Locate the cell with the specified text and output its (X, Y) center coordinate. 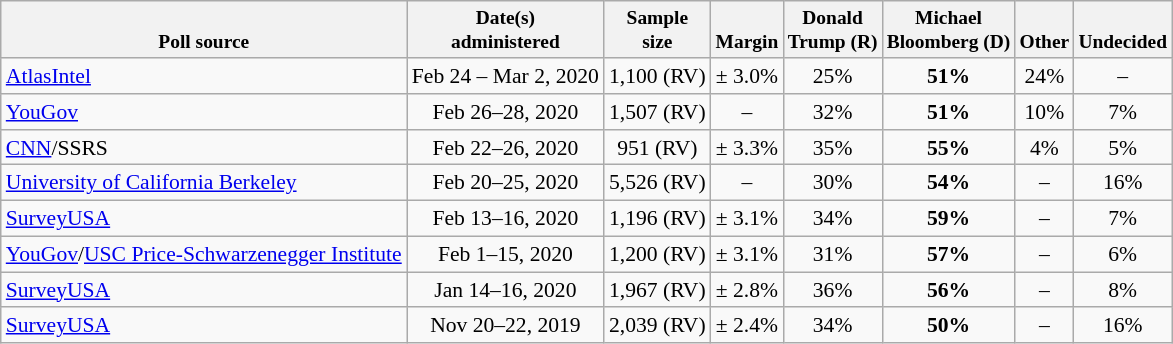
59% (948, 219)
36% (832, 290)
± 2.4% (747, 326)
31% (832, 254)
25% (832, 76)
1,507 (RV) (658, 112)
University of California Berkeley (204, 183)
Margin (747, 30)
8% (1123, 290)
± 2.8% (747, 290)
YouGov (204, 112)
951 (RV) (658, 148)
Feb 1–15, 2020 (506, 254)
6% (1123, 254)
DonaldTrump (R) (832, 30)
55% (948, 148)
Poll source (204, 30)
10% (1044, 112)
Undecided (1123, 30)
5,526 (RV) (658, 183)
30% (832, 183)
24% (1044, 76)
56% (948, 290)
± 3.0% (747, 76)
Samplesize (658, 30)
1,100 (RV) (658, 76)
32% (832, 112)
YouGov/USC Price-Schwarzenegger Institute (204, 254)
54% (948, 183)
Feb 13–16, 2020 (506, 219)
Date(s)administered (506, 30)
1,196 (RV) (658, 219)
1,200 (RV) (658, 254)
CNN/SSRS (204, 148)
AtlasIntel (204, 76)
Jan 14–16, 2020 (506, 290)
Feb 22–26, 2020 (506, 148)
5% (1123, 148)
± 3.3% (747, 148)
35% (832, 148)
Feb 20–25, 2020 (506, 183)
4% (1044, 148)
2,039 (RV) (658, 326)
50% (948, 326)
Feb 26–28, 2020 (506, 112)
57% (948, 254)
Feb 24 – Mar 2, 2020 (506, 76)
MichaelBloomberg (D) (948, 30)
Other (1044, 30)
Nov 20–22, 2019 (506, 326)
1,967 (RV) (658, 290)
